Detect which cell encompasses the target text, then output its (x, y) center coordinate. 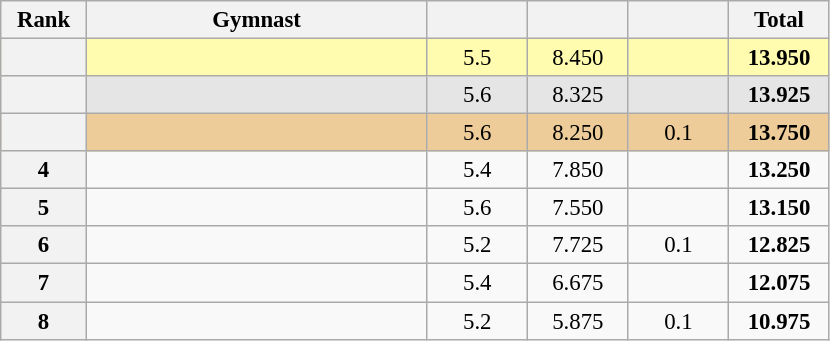
10.975 (780, 321)
13.925 (780, 95)
Rank (44, 20)
13.950 (780, 58)
7.725 (578, 245)
8.450 (578, 58)
5.875 (578, 321)
6 (44, 245)
12.075 (780, 283)
4 (44, 170)
13.250 (780, 170)
13.750 (780, 133)
6.675 (578, 283)
13.150 (780, 208)
7.850 (578, 170)
7 (44, 283)
Total (780, 20)
5.5 (478, 58)
5 (44, 208)
8.325 (578, 95)
8.250 (578, 133)
7.550 (578, 208)
Gymnast (256, 20)
12.825 (780, 245)
8 (44, 321)
